Provide the (x, y) coordinate of the cell's center where the given text is located.  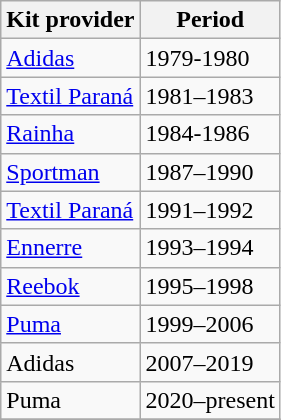
Ennerre (70, 248)
1995–1998 (210, 286)
1984-1986 (210, 134)
Period (210, 20)
1991–1992 (210, 210)
Rainha (70, 134)
1981–1983 (210, 96)
2020–present (210, 400)
Kit provider (70, 20)
1993–1994 (210, 248)
1999–2006 (210, 324)
Reebok (70, 286)
1979-1980 (210, 58)
1987–1990 (210, 172)
Sportman (70, 172)
2007–2019 (210, 362)
